Output the [x, y] coordinate of the center of the cell containing the given text.  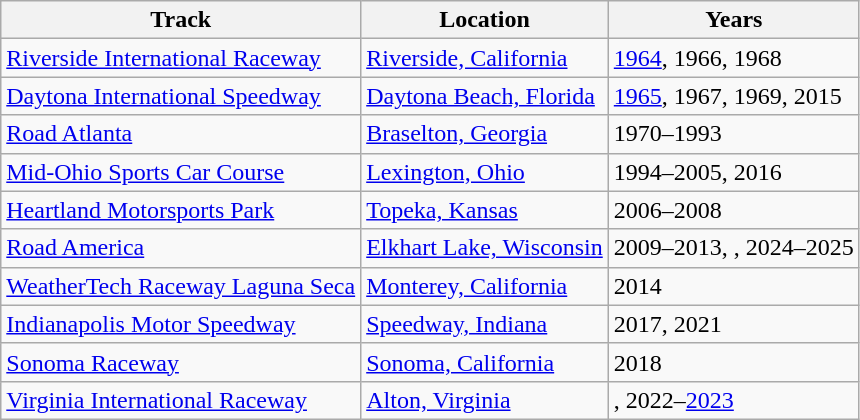
1964, 1966, 1968 [734, 58]
Heartland Motorsports Park [181, 210]
Road America [181, 248]
Sonoma, California [485, 362]
Mid-Ohio Sports Car Course [181, 172]
Sonoma Raceway [181, 362]
Monterey, California [485, 286]
Location [485, 20]
Lexington, Ohio [485, 172]
Elkhart Lake, Wisconsin [485, 248]
Braselton, Georgia [485, 134]
2018 [734, 362]
1965, 1967, 1969, 2015 [734, 96]
Indianapolis Motor Speedway [181, 324]
Road Atlanta [181, 134]
Years [734, 20]
2006–2008 [734, 210]
Topeka, Kansas [485, 210]
1970–1993 [734, 134]
Riverside International Raceway [181, 58]
Virginia International Raceway [181, 400]
Daytona Beach, Florida [485, 96]
2014 [734, 286]
WeatherTech Raceway Laguna Seca [181, 286]
Track [181, 20]
2009–2013, , 2024–2025 [734, 248]
Alton, Virginia [485, 400]
2017, 2021 [734, 324]
, 2022–2023 [734, 400]
Daytona International Speedway [181, 96]
1994–2005, 2016 [734, 172]
Riverside, California [485, 58]
Speedway, Indiana [485, 324]
